Identify which cell holds the provided text, then report its (X, Y) central coordinate. 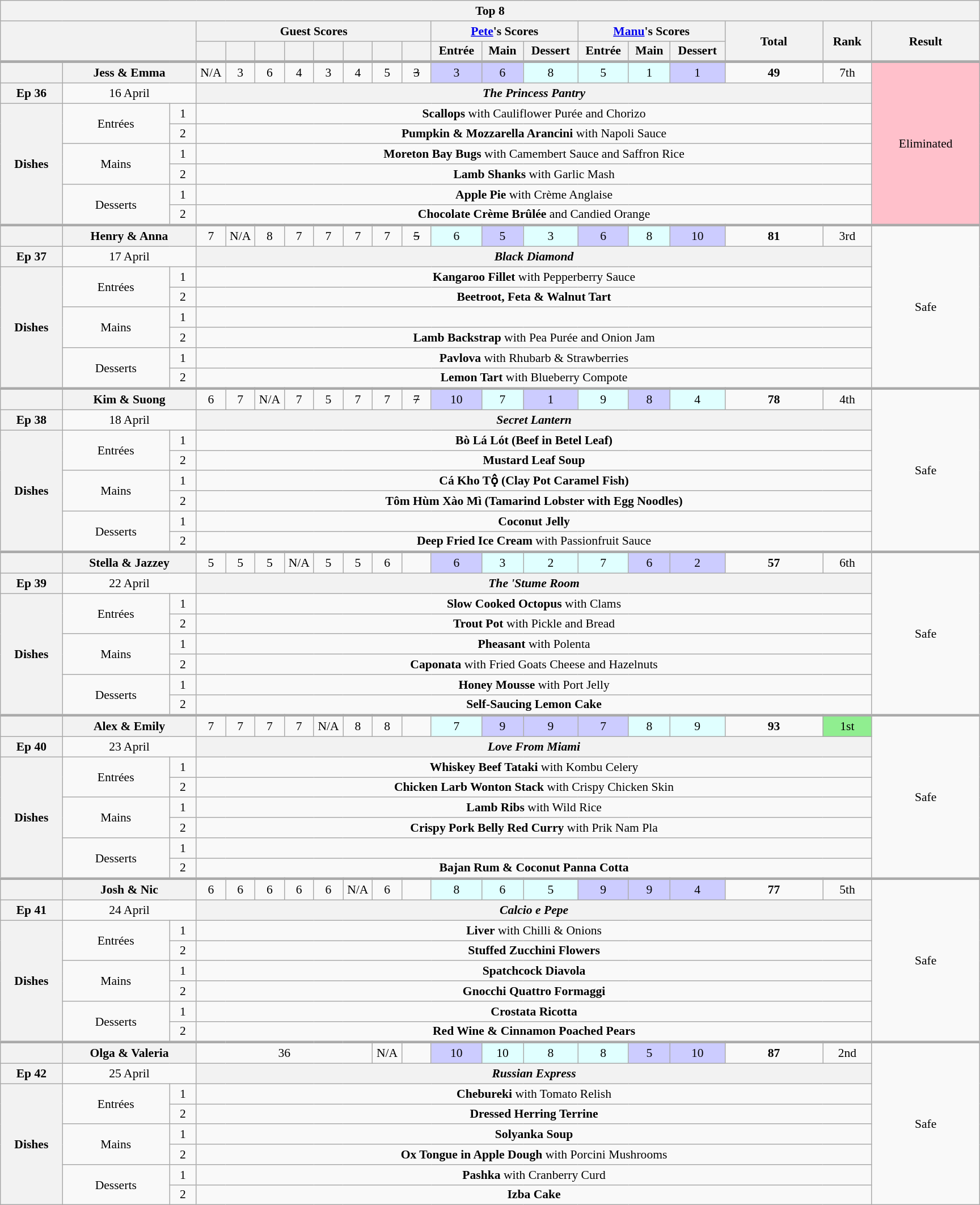
Pavlova with Rhubarb & Strawberries (534, 358)
Ep 39 (32, 584)
Stuffed Zucchini Flowers (534, 951)
Top 8 (490, 11)
Crostata Ricotta (534, 1012)
Rank (847, 42)
Lemon Tart with Blueberry Compote (534, 378)
77 (774, 890)
Chicken Larb Wonton Stack with Crispy Chicken Skin (534, 787)
Alex & Emily (129, 726)
Mustard Leaf Soup (534, 461)
Cá Kho Tộ (Clay Pot Caramel Fish) (534, 481)
Calcio e Pepe (534, 911)
Liver with Chilli & Onions (534, 930)
Kim & Suong (129, 399)
Black Diamond (534, 257)
Pashka with Cranberry Curd (534, 1175)
Tôm Hùm Xào Mì (Tamarind Lobster with Egg Noodles) (534, 501)
Ep 38 (32, 420)
57 (774, 563)
25 April (129, 1074)
Jess & Emma (129, 73)
4th (847, 399)
87 (774, 1053)
Ep 37 (32, 257)
Dressed Herring Terrine (534, 1114)
Moreton Bay Bugs with Camembert Sauce and Saffron Rice (534, 154)
Lamb Shanks with Garlic Mash (534, 174)
Crispy Pork Belly Red Curry with Prik Nam Pla (534, 828)
Coconut Jelly (534, 521)
Self-Saucing Lemon Cake (534, 705)
Scallops with Cauliflower Purée and Chorizo (534, 113)
Slow Cooked Octopus with Clams (534, 604)
Bajan Rum & Coconut Panna Cotta (534, 868)
Result (926, 42)
Russian Express (534, 1074)
2nd (847, 1053)
Caponata with Fried Goats Cheese and Hazelnuts (534, 664)
Pheasant with Polenta (534, 644)
Bò Lá Lót (Beef in Betel Leaf) (534, 440)
Olga & Valeria (129, 1053)
Eliminated (926, 144)
Josh & Nic (129, 890)
Solyanka Soup (534, 1135)
Lamb Ribs with Wild Rice (534, 808)
Love From Miami (534, 747)
Pumpkin & Mozzarella Arancini with Napoli Sauce (534, 134)
Stella & Jazzey (129, 563)
93 (774, 726)
Lamb Backstrap with Pea Purée and Onion Jam (534, 338)
Chocolate Crème Brûlée and Candied Orange (534, 214)
Deep Fried Ice Cream with Passionfruit Sauce (534, 541)
Ep 41 (32, 911)
Chebureki with Tomato Relish (534, 1094)
Secret Lantern (534, 420)
Kangaroo Fillet with Pepperberry Sauce (534, 277)
The Princess Pantry (534, 94)
7th (847, 73)
Trout Pot with Pickle and Bread (534, 624)
49 (774, 73)
Manu's Scores (651, 31)
18 April (129, 420)
Spatchcock Diavola (534, 971)
Pete's Scores (505, 31)
1st (847, 726)
6th (847, 563)
Whiskey Beef Tataki with Kombu Celery (534, 767)
Apple Pie with Crème Anglaise (534, 195)
Ep 42 (32, 1074)
17 April (129, 257)
81 (774, 236)
Izba Cake (534, 1195)
24 April (129, 911)
Honey Mousse with Port Jelly (534, 685)
23 April (129, 747)
78 (774, 399)
Red Wine & Cinnamon Poached Pears (534, 1031)
Gnocchi Quattro Formaggi (534, 991)
Total (774, 42)
The 'Stume Room (534, 584)
Ep 40 (32, 747)
22 April (129, 584)
5th (847, 890)
Beetroot, Feta & Walnut Tart (534, 297)
16 April (129, 94)
3rd (847, 236)
Henry & Anna (129, 236)
Guest Scores (314, 31)
36 (285, 1053)
Ep 36 (32, 94)
Ox Tongue in Apple Dough with Porcini Mushrooms (534, 1155)
